Find where the given text appears and provide that cell's center as (x, y) coordinate. 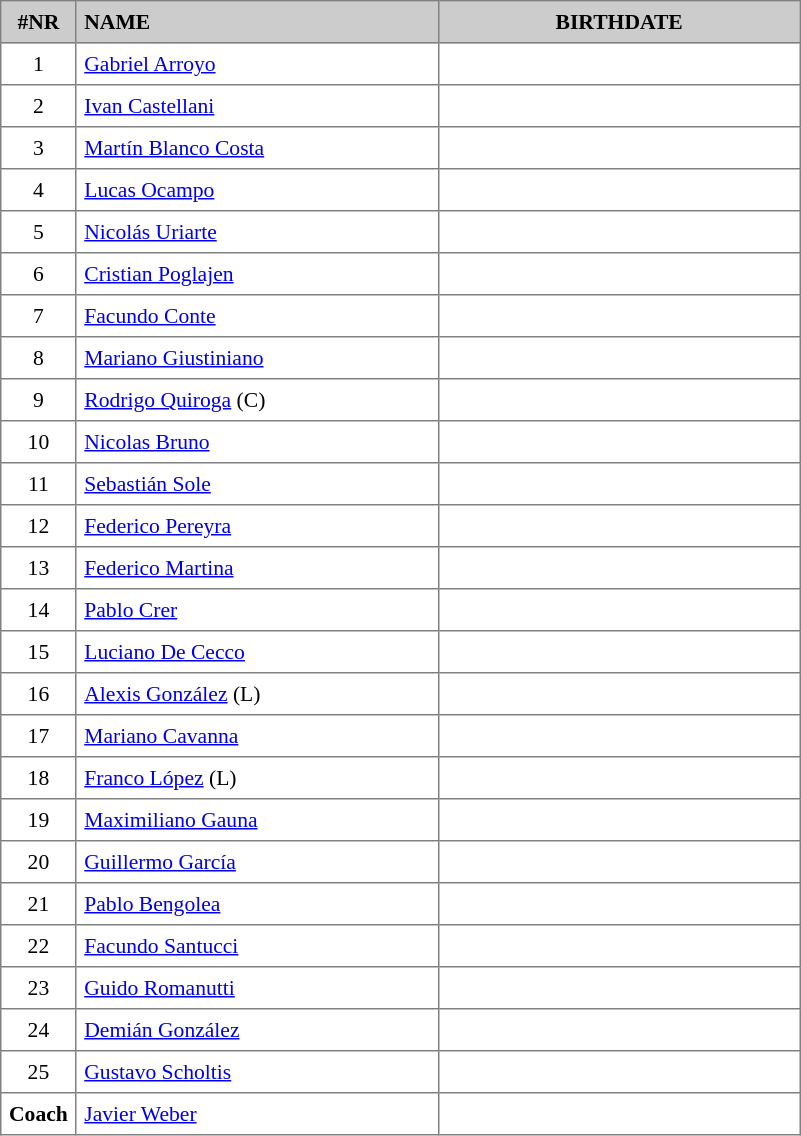
Facundo Santucci (257, 946)
Maximiliano Gauna (257, 820)
16 (38, 694)
14 (38, 610)
Mariano Giustiniano (257, 358)
Franco López (L) (257, 778)
Cristian Poglajen (257, 274)
BIRTHDATE (619, 22)
Nicolás Uriarte (257, 232)
Coach (38, 1114)
2 (38, 106)
8 (38, 358)
23 (38, 988)
22 (38, 946)
Guido Romanutti (257, 988)
Martín Blanco Costa (257, 148)
25 (38, 1072)
1 (38, 64)
Demián González (257, 1030)
Javier Weber (257, 1114)
7 (38, 316)
15 (38, 652)
10 (38, 442)
4 (38, 190)
Federico Pereyra (257, 526)
Lucas Ocampo (257, 190)
17 (38, 736)
Federico Martina (257, 568)
9 (38, 400)
Rodrigo Quiroga (C) (257, 400)
Facundo Conte (257, 316)
20 (38, 862)
#NR (38, 22)
21 (38, 904)
3 (38, 148)
5 (38, 232)
Ivan Castellani (257, 106)
12 (38, 526)
24 (38, 1030)
Gustavo Scholtis (257, 1072)
Pablo Bengolea (257, 904)
Gabriel Arroyo (257, 64)
Sebastián Sole (257, 484)
Guillermo García (257, 862)
NAME (257, 22)
11 (38, 484)
Pablo Crer (257, 610)
Alexis González (L) (257, 694)
Nicolas Bruno (257, 442)
Mariano Cavanna (257, 736)
6 (38, 274)
Luciano De Cecco (257, 652)
13 (38, 568)
19 (38, 820)
18 (38, 778)
